Scan for the cell matching the given text and deliver its (x, y) coordinate at center. 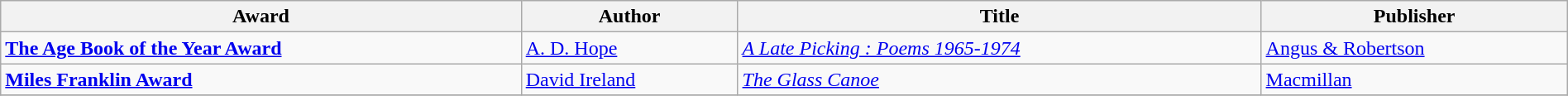
A. D. Hope (629, 48)
The Age Book of the Year Award (261, 48)
Award (261, 17)
The Glass Canoe (999, 79)
Macmillan (1414, 79)
Publisher (1414, 17)
David Ireland (629, 79)
A Late Picking : Poems 1965-1974 (999, 48)
Angus & Robertson (1414, 48)
Author (629, 17)
Miles Franklin Award (261, 79)
Title (999, 17)
